Provide the (X, Y) coordinate of the cell's center where the given text is located.  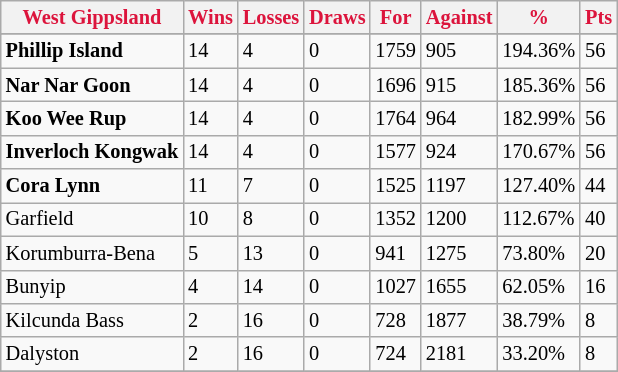
964 (460, 118)
1764 (395, 118)
905 (460, 51)
170.67% (538, 152)
40 (598, 219)
1200 (460, 219)
Garfield (92, 219)
941 (395, 253)
127.40% (538, 186)
194.36% (538, 51)
1577 (395, 152)
Cora Lynn (92, 186)
20 (598, 253)
Inverloch Kongwak (92, 152)
1525 (395, 186)
33.20% (538, 354)
Draws (337, 17)
5 (210, 253)
Against (460, 17)
924 (460, 152)
1352 (395, 219)
62.05% (538, 287)
For (395, 17)
1197 (460, 186)
Korumburra-Bena (92, 253)
73.80% (538, 253)
185.36% (538, 85)
1877 (460, 320)
Bunyip (92, 287)
1759 (395, 51)
182.99% (538, 118)
% (538, 17)
915 (460, 85)
Losses (271, 17)
728 (395, 320)
Wins (210, 17)
13 (271, 253)
Koo Wee Rup (92, 118)
44 (598, 186)
Kilcunda Bass (92, 320)
1696 (395, 85)
7 (271, 186)
112.67% (538, 219)
Phillip Island (92, 51)
1027 (395, 287)
10 (210, 219)
724 (395, 354)
Nar Nar Goon (92, 85)
2181 (460, 354)
Pts (598, 17)
1275 (460, 253)
Dalyston (92, 354)
1655 (460, 287)
West Gippsland (92, 17)
38.79% (538, 320)
11 (210, 186)
